From the cell containing the given text, extract its center point as [X, Y] coordinate. 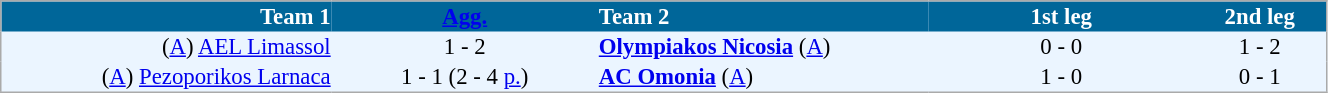
2nd leg [1260, 16]
Team 2 [762, 16]
Team 1 [166, 16]
1st leg [1062, 16]
1 - 0 [1062, 77]
AC Omonia (A) [762, 77]
Olympiakos Nicosia (A) [762, 47]
0 - 1 [1260, 77]
1 - 1 (2 - 4 p.) [464, 77]
(A) AEL Limassol [166, 47]
(A) Pezoporikos Larnaca [166, 77]
Agg. [464, 16]
0 - 0 [1062, 47]
